Scan for the cell matching the given text and deliver its [x, y] coordinate at center. 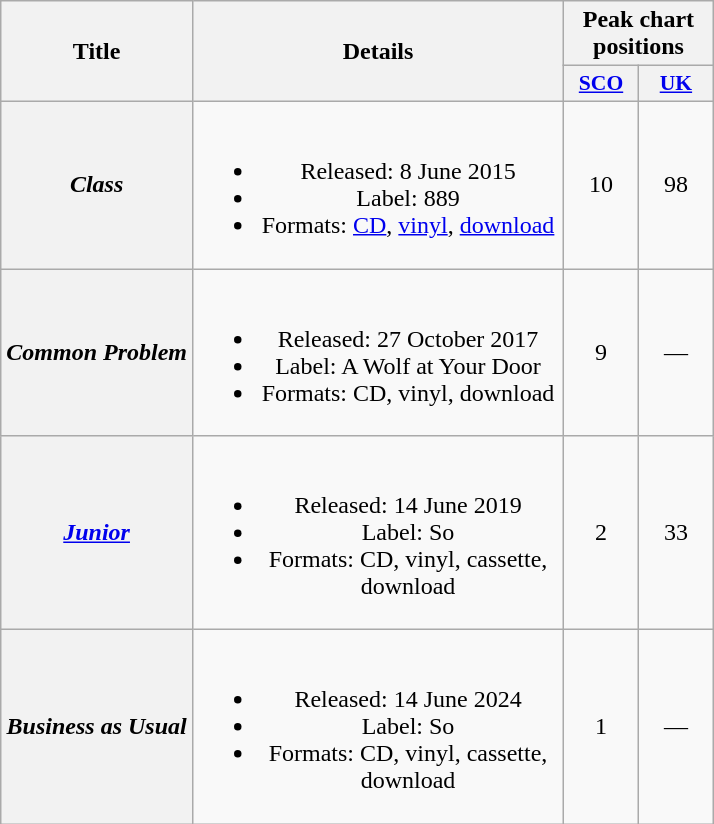
Junior [97, 533]
2 [602, 533]
SCO [602, 84]
Class [97, 184]
9 [602, 352]
10 [602, 184]
UK [676, 84]
98 [676, 184]
33 [676, 533]
Common Problem [97, 352]
Peak chart positions [639, 34]
Released: 14 June 2019Label: SoFormats: CD, vinyl, cassette, download [378, 533]
Released: 14 June 2024Label: SoFormats: CD, vinyl, cassette, download [378, 727]
Released: 8 June 2015Label: 889Formats: CD, vinyl, download [378, 184]
Released: 27 October 2017Label: A Wolf at Your DoorFormats: CD, vinyl, download [378, 352]
Business as Usual [97, 727]
Title [97, 52]
1 [602, 727]
Details [378, 52]
